Return the (x, y) coordinate for the center point of the cell that contains the specified text.  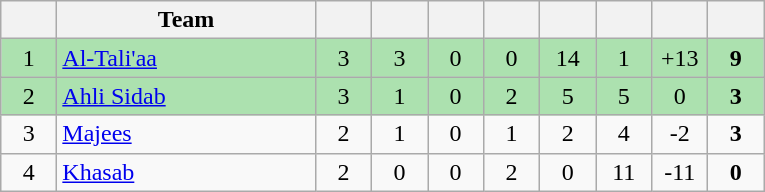
Ahli Sidab (186, 96)
-2 (680, 134)
Al-Tali'aa (186, 58)
-11 (680, 172)
11 (624, 172)
+13 (680, 58)
Khasab (186, 172)
9 (736, 58)
14 (568, 58)
Majees (186, 134)
Team (186, 20)
